Return (X, Y) of the center of cell containing provided text 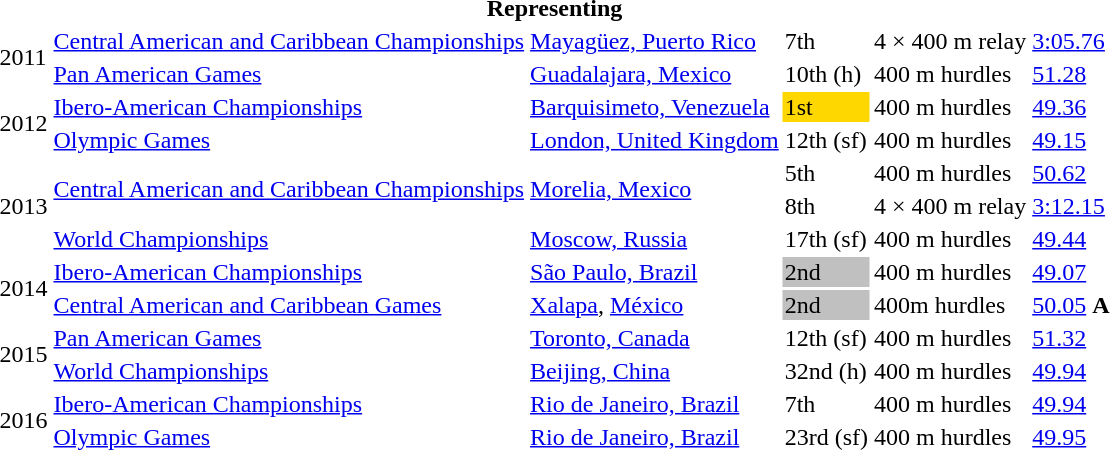
Moscow, Russia (655, 239)
London, United Kingdom (655, 140)
32nd (h) (826, 371)
Barquisimeto, Venezuela (655, 107)
Olympic Games (289, 140)
Rio de Janeiro, Brazil (655, 404)
Beijing, China (655, 371)
Toronto, Canada (655, 338)
17th (sf) (826, 239)
5th (826, 173)
Xalapa, México (655, 305)
10th (h) (826, 74)
São Paulo, Brazil (655, 272)
Morelia, Mexico (655, 190)
400m hurdles (950, 305)
Central American and Caribbean Games (289, 305)
8th (826, 206)
1st (826, 107)
Guadalajara, Mexico (655, 74)
Mayagüez, Puerto Rico (655, 41)
